Provide the (X, Y) coordinate of the cell's center where the given text is located.  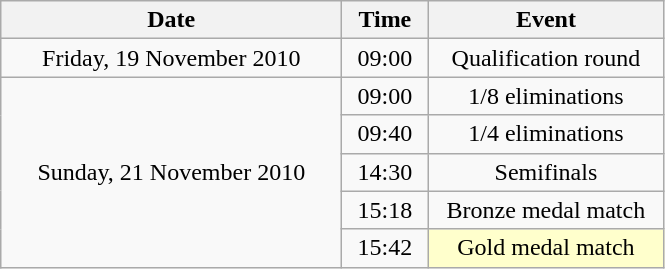
Sunday, 21 November 2010 (172, 172)
Qualification round (546, 58)
Gold medal match (546, 248)
1/8 eliminations (546, 96)
Bronze medal match (546, 210)
1/4 eliminations (546, 134)
Semifinals (546, 172)
15:18 (385, 210)
14:30 (385, 172)
Date (172, 20)
09:40 (385, 134)
Event (546, 20)
Friday, 19 November 2010 (172, 58)
Time (385, 20)
15:42 (385, 248)
